Extract the (X, Y) coordinate from the center of the cell holding the provided text.  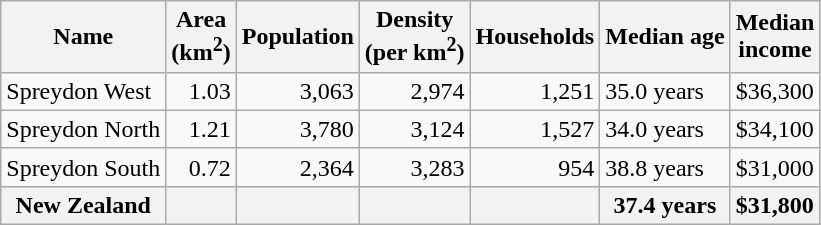
Density(per km2) (414, 37)
Spreydon West (84, 91)
New Zealand (84, 205)
954 (535, 167)
$31,800 (775, 205)
3,124 (414, 129)
$34,100 (775, 129)
3,063 (298, 91)
38.8 years (665, 167)
Population (298, 37)
2,974 (414, 91)
3,283 (414, 167)
$36,300 (775, 91)
34.0 years (665, 129)
35.0 years (665, 91)
Spreydon South (84, 167)
0.72 (201, 167)
37.4 years (665, 205)
1,251 (535, 91)
Households (535, 37)
1,527 (535, 129)
1.21 (201, 129)
3,780 (298, 129)
Spreydon North (84, 129)
Median age (665, 37)
Medianincome (775, 37)
2,364 (298, 167)
Area(km2) (201, 37)
Name (84, 37)
$31,000 (775, 167)
1.03 (201, 91)
